Output the [x, y] coordinate of the center of the cell containing the given text.  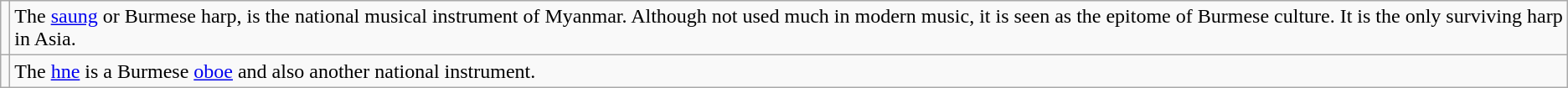
The hne is a Burmese oboe and also another national instrument. [789, 71]
